Locate the cell with the specified text and output its [X, Y] center coordinate. 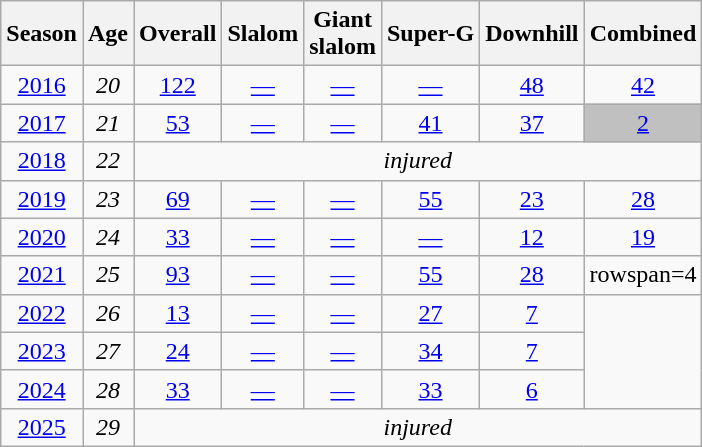
29 [108, 427]
122 [178, 85]
37 [532, 123]
2019 [42, 199]
2018 [42, 161]
34 [430, 351]
22 [108, 161]
48 [532, 85]
2023 [42, 351]
6 [532, 389]
2 [643, 123]
rowspan=4 [643, 275]
2020 [42, 237]
Combined [643, 34]
53 [178, 123]
20 [108, 85]
2016 [42, 85]
93 [178, 275]
13 [178, 313]
41 [430, 123]
21 [108, 123]
Age [108, 34]
2022 [42, 313]
25 [108, 275]
Super-G [430, 34]
Season [42, 34]
42 [643, 85]
26 [108, 313]
Giantslalom [343, 34]
2021 [42, 275]
2025 [42, 427]
Downhill [532, 34]
19 [643, 237]
Overall [178, 34]
12 [532, 237]
69 [178, 199]
2024 [42, 389]
2017 [42, 123]
Slalom [263, 34]
